Determine the (x, y) coordinate at the center of the cell enclosing the given text.  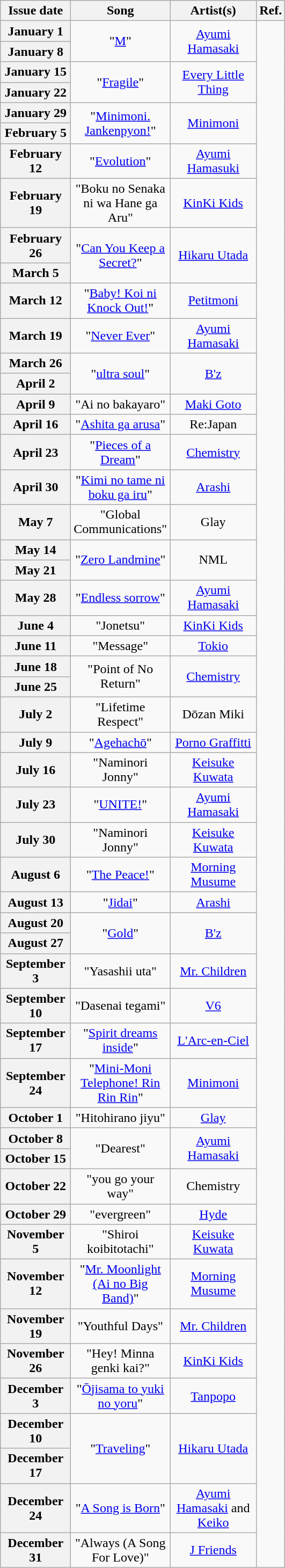
"Traveling" (120, 1448)
"Can You Keep a Secret?" (120, 256)
January 8 (35, 52)
July 2 (35, 714)
Issue date (35, 11)
March 12 (35, 301)
Artist(s) (214, 11)
"Message" (120, 646)
March 26 (35, 363)
July 16 (35, 770)
Ayumi Hamasuki (214, 161)
L'Arc-en-Ciel (214, 1040)
May 7 (35, 522)
"Evolution" (120, 161)
September 3 (35, 971)
December 17 (35, 1465)
April 30 (35, 487)
Ref. (271, 11)
"you go your way" (120, 1186)
April 23 (35, 452)
Hyde (214, 1214)
"Mini-Moni Telephone! Rin Rin Rin" (120, 1083)
October 29 (35, 1214)
"Shiroi koibitotachi" (120, 1242)
"Pieces of a Dream" (120, 452)
"Hitohirano jiyu" (120, 1118)
"Yasashii uta" (120, 971)
October 8 (35, 1138)
October 15 (35, 1158)
Song (120, 11)
February 5 (35, 133)
Re:Japan (214, 425)
"Endless sorrow" (120, 598)
"M" (120, 41)
January 1 (35, 31)
September 17 (35, 1040)
"ultra soul" (120, 374)
"Boku no Senaka ni wa Hane ga Aru" (120, 203)
August 20 (35, 923)
March 5 (35, 273)
October 1 (35, 1118)
September 24 (35, 1083)
"Youthful Days" (120, 1326)
June 25 (35, 687)
July 23 (35, 805)
June 11 (35, 646)
"Spirit dreams inside" (120, 1040)
"Ai no bakayaro" (120, 404)
"evergreen" (120, 1214)
"Jonetsu" (120, 625)
"Global Communications" (120, 522)
September 10 (35, 1006)
Tokio (214, 646)
November 26 (35, 1361)
November 5 (35, 1242)
NML (214, 560)
"Ashita ga arusa" (120, 425)
"Always (A Song For Love)" (120, 1550)
"Mr. Moonlight (Ai no Big Band)" (120, 1284)
"Zero Landmine" (120, 560)
May 21 (35, 570)
November 12 (35, 1284)
"Never Ever" (120, 335)
February 26 (35, 245)
May 14 (35, 550)
January 29 (35, 113)
April 16 (35, 425)
February 19 (35, 203)
October 22 (35, 1186)
J Friends (214, 1550)
May 28 (35, 598)
April 2 (35, 384)
Dōzan Miki (214, 714)
"Minimoni. Jankenpyon!" (120, 123)
"Fragile" (120, 82)
"Dasenai tegami" (120, 1006)
"Baby! Koi ni Knock Out!" (120, 301)
Tanpopo (214, 1396)
July 30 (35, 840)
"Ōjisama to yuki no yoru" (120, 1396)
Maki Goto (214, 404)
Ayumi Hamasaki and Keiko (214, 1508)
December 10 (35, 1431)
"Gold" (120, 933)
V6 (214, 1006)
July 9 (35, 742)
Porno Graffitti (214, 742)
August 6 (35, 875)
December 3 (35, 1396)
February 12 (35, 161)
"UNITE!" (120, 805)
"Agehachō" (120, 742)
"Dearest" (120, 1148)
June 18 (35, 666)
"The Peace!" (120, 875)
November 19 (35, 1326)
June 4 (35, 625)
January 22 (35, 92)
March 19 (35, 335)
"Point of No Return" (120, 676)
December 24 (35, 1508)
Petitmoni (214, 301)
Every Little Thing (214, 82)
August 13 (35, 902)
January 15 (35, 72)
December 31 (35, 1550)
April 9 (35, 404)
"Hey! Minna genki kai?" (120, 1361)
August 27 (35, 943)
"A Song is Born" (120, 1508)
"Lifetime Respect" (120, 714)
"Kimi no tame ni boku ga iru" (120, 487)
"Jidai" (120, 902)
